Output the [X, Y] coordinate of the center of the cell containing the given text.  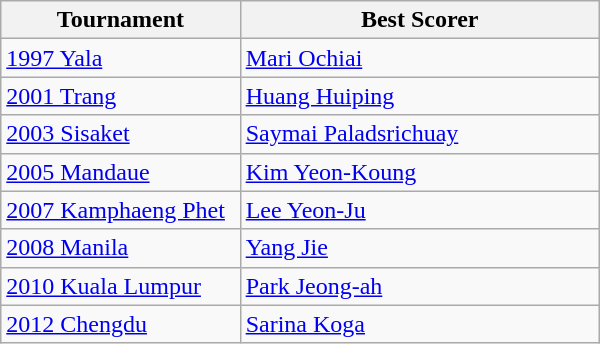
Huang Huiping [420, 96]
2010 Kuala Lumpur [120, 286]
Park Jeong-ah [420, 286]
Lee Yeon-Ju [420, 210]
2008 Manila [120, 248]
2005 Mandaue [120, 172]
2012 Chengdu [120, 324]
Tournament [120, 20]
2001 Trang [120, 96]
Mari Ochiai [420, 58]
Saymai Paladsrichuay [420, 134]
Yang Jie [420, 248]
Kim Yeon-Koung [420, 172]
2007 Kamphaeng Phet [120, 210]
2003 Sisaket [120, 134]
Sarina Koga [420, 324]
Best Scorer [420, 20]
1997 Yala [120, 58]
